For the text-containing cell, return its midpoint in (X, Y) coordinate format. 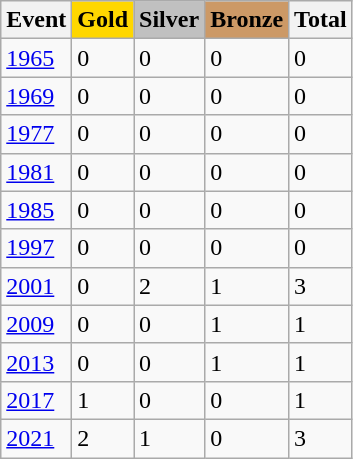
2017 (36, 400)
Event (36, 20)
2001 (36, 286)
Silver (170, 20)
1969 (36, 96)
1997 (36, 248)
Bronze (247, 20)
Total (321, 20)
1981 (36, 172)
Gold (103, 20)
2021 (36, 438)
2009 (36, 324)
2013 (36, 362)
1985 (36, 210)
1977 (36, 134)
1965 (36, 58)
